From the cell containing the given text, extract its center point as (X, Y) coordinate. 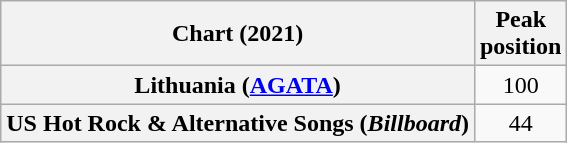
44 (520, 123)
Peak position (520, 34)
100 (520, 85)
Chart (2021) (238, 34)
Lithuania (AGATA) (238, 85)
US Hot Rock & Alternative Songs (Billboard) (238, 123)
